Detect which cell encompasses the target text, then output its [X, Y] center coordinate. 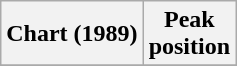
Chart (1989) [72, 34]
Peakposition [189, 34]
